Return (X, Y) of the center of cell containing provided text 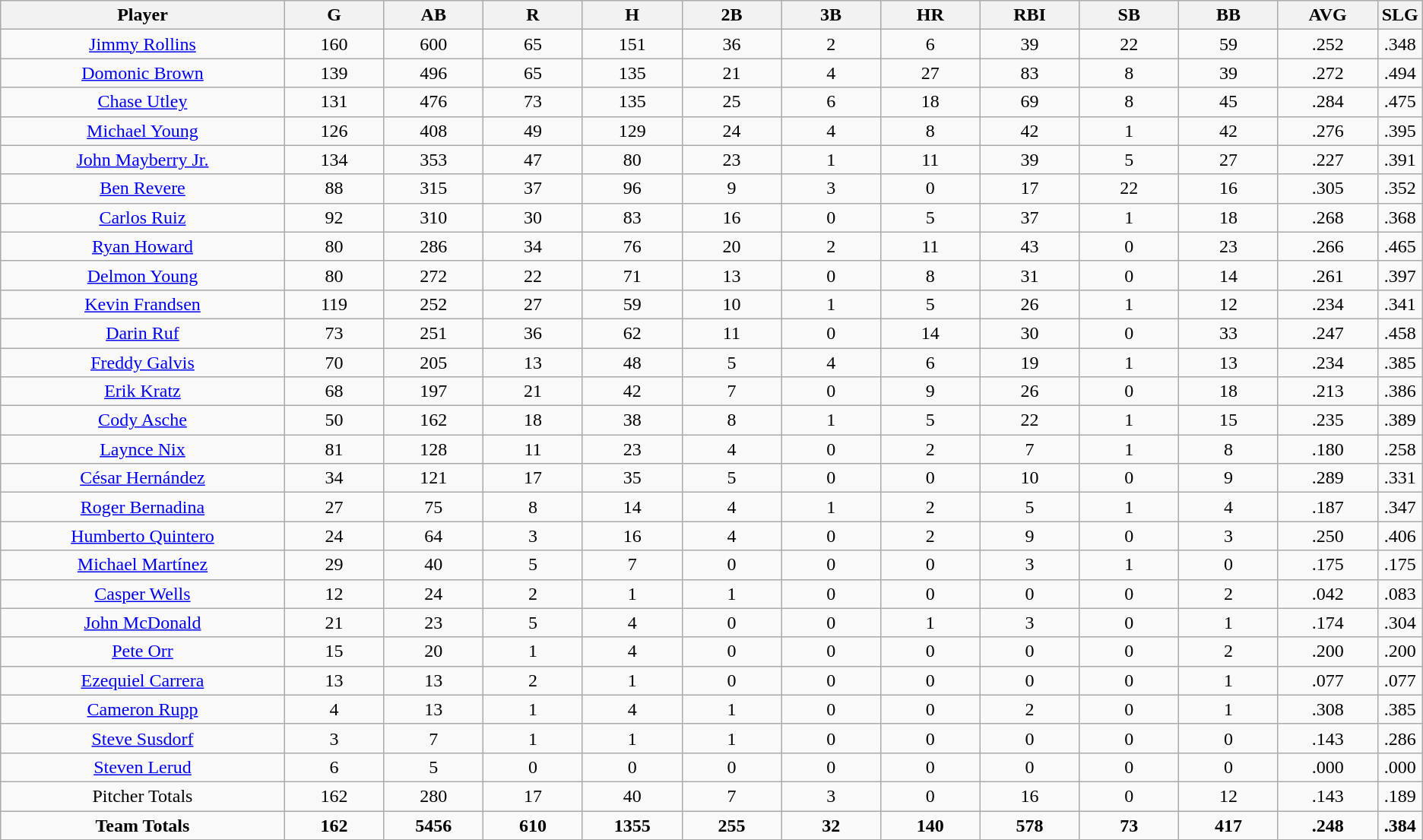
.250 (1327, 536)
496 (433, 73)
SLG (1400, 15)
.268 (1327, 217)
31 (1029, 275)
92 (334, 217)
.352 (1400, 189)
.341 (1400, 304)
62 (632, 333)
.475 (1400, 102)
272 (433, 275)
.213 (1327, 391)
.348 (1400, 44)
131 (334, 102)
.389 (1400, 420)
286 (433, 246)
.261 (1327, 275)
RBI (1029, 15)
252 (433, 304)
.465 (1400, 246)
Casper Wells (143, 594)
29 (334, 565)
.189 (1400, 796)
Chase Utley (143, 102)
35 (632, 478)
121 (433, 478)
Team Totals (143, 825)
315 (433, 189)
Jimmy Rollins (143, 44)
.284 (1327, 102)
119 (334, 304)
.304 (1400, 623)
48 (632, 363)
140 (930, 825)
Player (143, 15)
.187 (1327, 507)
32 (832, 825)
1355 (632, 825)
129 (632, 131)
75 (433, 507)
.235 (1327, 420)
160 (334, 44)
128 (433, 449)
Humberto Quintero (143, 536)
.227 (1327, 160)
John McDonald (143, 623)
.258 (1400, 449)
Cody Asche (143, 420)
5456 (433, 825)
AB (433, 15)
Ryan Howard (143, 246)
Ben Revere (143, 189)
Carlos Ruiz (143, 217)
3B (832, 15)
408 (433, 131)
BB (1228, 15)
.458 (1400, 333)
.272 (1327, 73)
HR (930, 15)
71 (632, 275)
.368 (1400, 217)
.266 (1327, 246)
.289 (1327, 478)
Domonic Brown (143, 73)
600 (433, 44)
H (632, 15)
.347 (1400, 507)
Darin Ruf (143, 333)
49 (534, 131)
Kevin Frandsen (143, 304)
.180 (1327, 449)
.305 (1327, 189)
Pitcher Totals (143, 796)
81 (334, 449)
2B (731, 15)
.391 (1400, 160)
.083 (1400, 594)
SB (1130, 15)
Delmon Young (143, 275)
Freddy Galvis (143, 363)
76 (632, 246)
Michael Young (143, 131)
.406 (1400, 536)
Michael Martínez (143, 565)
50 (334, 420)
88 (334, 189)
.042 (1327, 594)
.386 (1400, 391)
.247 (1327, 333)
.276 (1327, 131)
255 (731, 825)
Pete Orr (143, 651)
.286 (1400, 738)
.397 (1400, 275)
353 (433, 160)
280 (433, 796)
578 (1029, 825)
.494 (1400, 73)
64 (433, 536)
.331 (1400, 478)
310 (433, 217)
.174 (1327, 623)
197 (433, 391)
Cameron Rupp (143, 709)
19 (1029, 363)
G (334, 15)
251 (433, 333)
126 (334, 131)
33 (1228, 333)
68 (334, 391)
205 (433, 363)
Steven Lerud (143, 767)
Laynce Nix (143, 449)
John Mayberry Jr. (143, 160)
Roger Bernadina (143, 507)
476 (433, 102)
43 (1029, 246)
45 (1228, 102)
.248 (1327, 825)
96 (632, 189)
70 (334, 363)
Ezequiel Carrera (143, 680)
47 (534, 160)
.384 (1400, 825)
AVG (1327, 15)
417 (1228, 825)
.395 (1400, 131)
Erik Kratz (143, 391)
151 (632, 44)
25 (731, 102)
610 (534, 825)
134 (334, 160)
.252 (1327, 44)
38 (632, 420)
69 (1029, 102)
César Hernández (143, 478)
139 (334, 73)
Steve Susdorf (143, 738)
R (534, 15)
.308 (1327, 709)
